Determine the (x, y) coordinate at the center of the cell enclosing the given text.  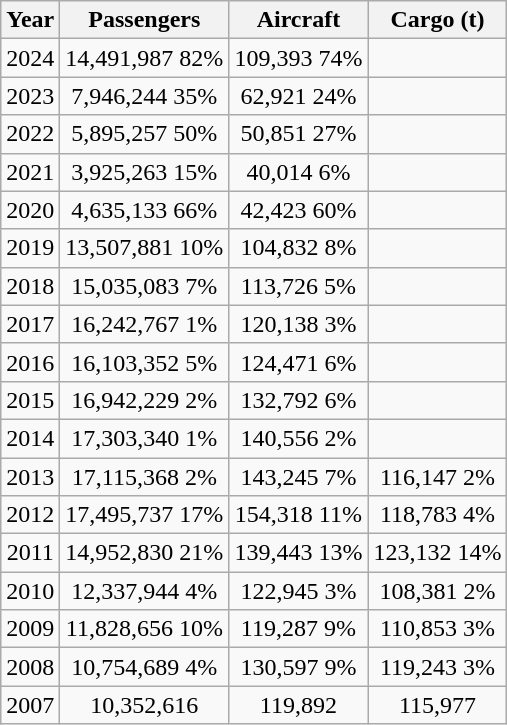
119,243 3% (438, 667)
2023 (30, 96)
11,828,656 10% (144, 629)
7,946,244 35% (144, 96)
Aircraft (298, 20)
139,443 13% (298, 553)
13,507,881 10% (144, 248)
2016 (30, 362)
119,287 9% (298, 629)
120,138 3% (298, 324)
Passengers (144, 20)
16,942,229 2% (144, 400)
10,754,689 4% (144, 667)
116,147 2% (438, 477)
140,556 2% (298, 438)
2010 (30, 591)
16,242,767 1% (144, 324)
4,635,133 66% (144, 210)
2013 (30, 477)
17,115,368 2% (144, 477)
132,792 6% (298, 400)
14,491,987 82% (144, 58)
123,132 14% (438, 553)
2019 (30, 248)
118,783 4% (438, 515)
108,381 2% (438, 591)
2009 (30, 629)
2021 (30, 172)
40,014 6% (298, 172)
Year (30, 20)
110,853 3% (438, 629)
2012 (30, 515)
2014 (30, 438)
2007 (30, 705)
2015 (30, 400)
42,423 60% (298, 210)
2011 (30, 553)
17,303,340 1% (144, 438)
10,352,616 (144, 705)
17,495,737 17% (144, 515)
113,726 5% (298, 286)
2020 (30, 210)
12,337,944 4% (144, 591)
16,103,352 5% (144, 362)
119,892 (298, 705)
62,921 24% (298, 96)
143,245 7% (298, 477)
2017 (30, 324)
130,597 9% (298, 667)
122,945 3% (298, 591)
Cargo (t) (438, 20)
50,851 27% (298, 134)
104,832 8% (298, 248)
2008 (30, 667)
15,035,083 7% (144, 286)
154,318 11% (298, 515)
14,952,830 21% (144, 553)
109,393 74% (298, 58)
2018 (30, 286)
5,895,257 50% (144, 134)
2022 (30, 134)
115,977 (438, 705)
124,471 6% (298, 362)
2024 (30, 58)
3,925,263 15% (144, 172)
